Extract the (x, y) coordinate from the center of the cell holding the provided text.  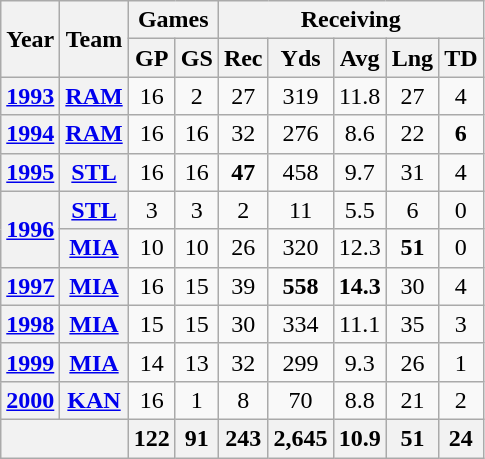
1998 (30, 324)
8.8 (360, 400)
Games (173, 20)
47 (243, 172)
Rec (243, 58)
9.3 (360, 362)
1995 (30, 172)
2000 (30, 400)
319 (300, 96)
11.8 (360, 96)
22 (412, 134)
24 (461, 438)
1999 (30, 362)
320 (300, 248)
122 (152, 438)
12.3 (360, 248)
13 (196, 362)
35 (412, 324)
9.7 (360, 172)
5.5 (360, 210)
334 (300, 324)
TD (461, 58)
GP (152, 58)
31 (412, 172)
91 (196, 438)
8.6 (360, 134)
14.3 (360, 286)
Team (94, 39)
KAN (94, 400)
299 (300, 362)
21 (412, 400)
11.1 (360, 324)
39 (243, 286)
Yds (300, 58)
11 (300, 210)
458 (300, 172)
2,645 (300, 438)
14 (152, 362)
GS (196, 58)
Avg (360, 58)
10.9 (360, 438)
276 (300, 134)
Year (30, 39)
1994 (30, 134)
1996 (30, 229)
Receiving (350, 20)
8 (243, 400)
1997 (30, 286)
1993 (30, 96)
70 (300, 400)
Lng (412, 58)
243 (243, 438)
558 (300, 286)
